Return (X, Y) of the center of cell containing provided text 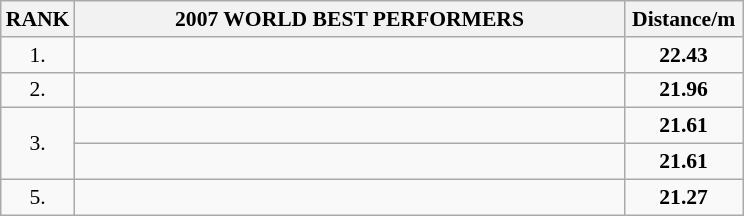
22.43 (684, 55)
5. (38, 197)
RANK (38, 19)
21.96 (684, 90)
1. (38, 55)
2. (38, 90)
21.27 (684, 197)
3. (38, 144)
Distance/m (684, 19)
2007 WORLD BEST PERFORMERS (349, 19)
